Determine the [X, Y] coordinate at the center of the cell enclosing the given text.  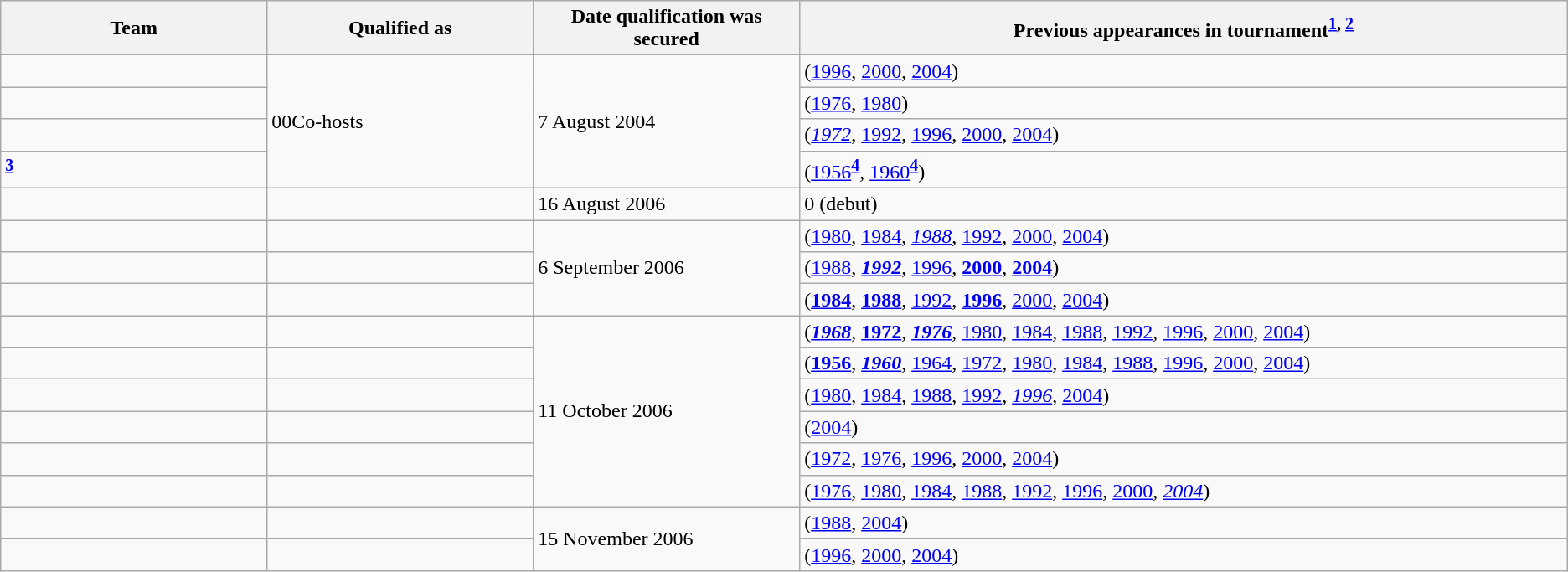
Date qualification was secured [667, 28]
0 (debut) [1184, 204]
(1968, 1972, 1976, 1980, 1984, 1988, 1992, 1996, 2000, 2004) [1184, 332]
Team [134, 28]
(2004) [1184, 427]
00Co-hosts [400, 122]
15 November 2006 [667, 539]
(1976, 1980) [1184, 103]
Previous appearances in tournament1, 2 [1184, 28]
Qualified as [400, 28]
3 [134, 169]
6 September 2006 [667, 268]
16 August 2006 [667, 204]
(1976, 1980, 1984, 1988, 1992, 1996, 2000, 2004) [1184, 491]
(1980, 1984, 1988, 1992, 2000, 2004) [1184, 236]
(1980, 1984, 1988, 1992, 1996, 2004) [1184, 395]
(19564, 19604) [1184, 169]
(1972, 1992, 1996, 2000, 2004) [1184, 135]
11 October 2006 [667, 411]
(1956, 1960, 1964, 1972, 1980, 1984, 1988, 1996, 2000, 2004) [1184, 363]
7 August 2004 [667, 122]
(1984, 1988, 1992, 1996, 2000, 2004) [1184, 300]
(1988, 1992, 1996, 2000, 2004) [1184, 268]
(1988, 2004) [1184, 523]
(1972, 1976, 1996, 2000, 2004) [1184, 459]
